Scan for the cell matching the given text and deliver its (X, Y) coordinate at center. 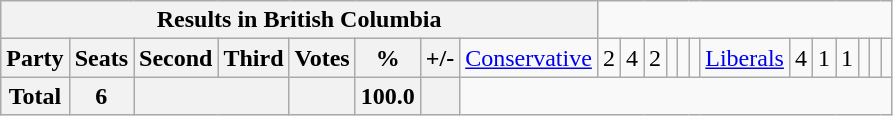
100.0 (388, 96)
Party (35, 58)
Results in British Columbia (300, 20)
Liberals (745, 58)
Second (176, 58)
Seats (101, 58)
Third (254, 58)
Votes (322, 58)
Conservative (529, 58)
+/- (440, 58)
Total (35, 96)
6 (101, 96)
% (388, 58)
